Pinpoint the cell where the given text exists, returning its (x, y) midpoint coordinate. 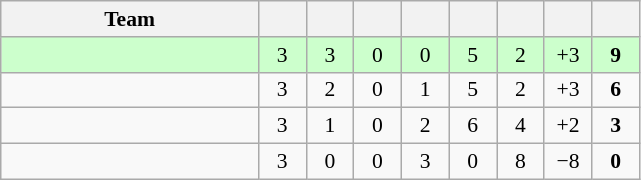
−8 (568, 162)
Team (130, 19)
+2 (568, 126)
4 (520, 126)
8 (520, 162)
9 (616, 55)
